From the cell containing the given text, extract its center point as (X, Y) coordinate. 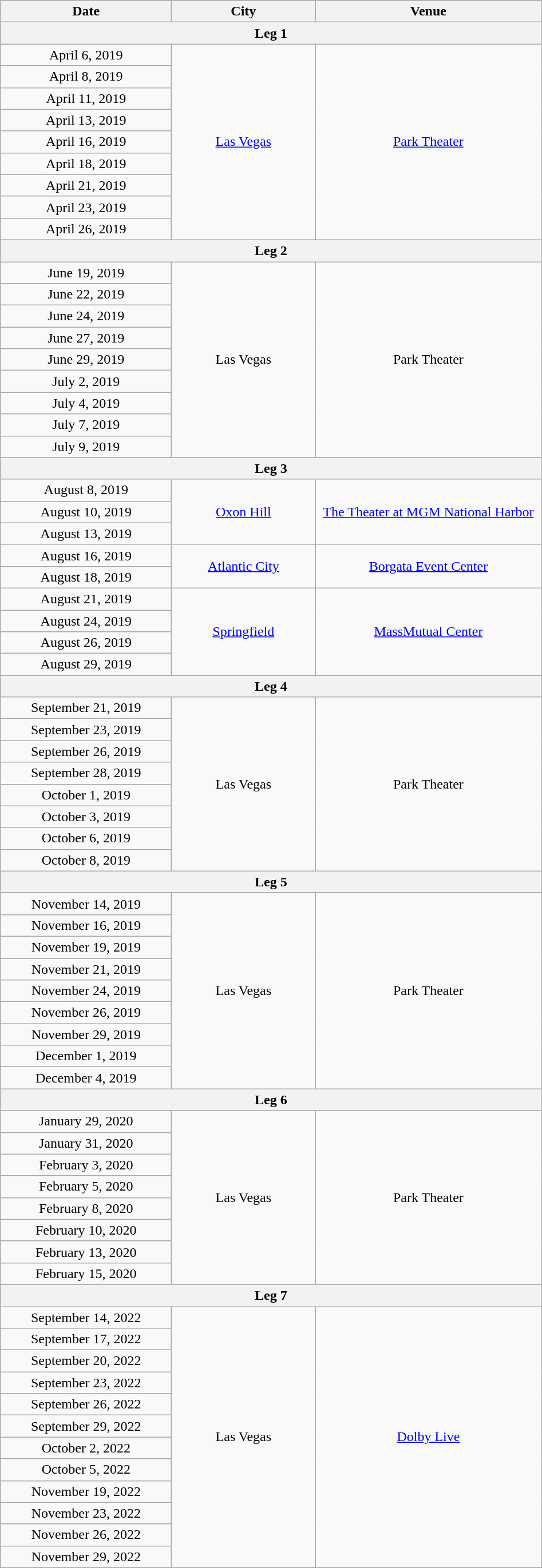
Atlantic City (244, 566)
Borgata Event Center (428, 566)
April 11, 2019 (86, 98)
January 29, 2020 (86, 1121)
February 13, 2020 (86, 1252)
November 29, 2022 (86, 1557)
Leg 2 (271, 250)
Leg 4 (271, 686)
November 16, 2019 (86, 925)
August 24, 2019 (86, 620)
December 1, 2019 (86, 1056)
February 15, 2020 (86, 1273)
June 24, 2019 (86, 316)
November 14, 2019 (86, 904)
Leg 1 (271, 33)
April 18, 2019 (86, 164)
April 13, 2019 (86, 120)
Dolby Live (428, 1436)
City (244, 11)
February 3, 2020 (86, 1165)
October 5, 2022 (86, 1470)
MassMutual Center (428, 631)
November 19, 2022 (86, 1491)
November 26, 2019 (86, 1013)
October 2, 2022 (86, 1448)
July 4, 2019 (86, 403)
November 21, 2019 (86, 969)
July 7, 2019 (86, 425)
June 29, 2019 (86, 360)
February 8, 2020 (86, 1208)
September 26, 2022 (86, 1404)
July 2, 2019 (86, 381)
Leg 7 (271, 1295)
September 23, 2019 (86, 730)
November 23, 2022 (86, 1513)
April 26, 2019 (86, 229)
February 10, 2020 (86, 1230)
August 26, 2019 (86, 643)
September 14, 2022 (86, 1317)
June 27, 2019 (86, 338)
Date (86, 11)
Leg 5 (271, 882)
October 1, 2019 (86, 795)
September 29, 2022 (86, 1426)
February 5, 2020 (86, 1187)
June 19, 2019 (86, 273)
June 22, 2019 (86, 295)
The Theater at MGM National Harbor (428, 512)
September 23, 2022 (86, 1383)
April 8, 2019 (86, 77)
October 3, 2019 (86, 817)
Venue (428, 11)
December 4, 2019 (86, 1078)
November 24, 2019 (86, 991)
August 8, 2019 (86, 490)
August 21, 2019 (86, 599)
August 16, 2019 (86, 555)
September 26, 2019 (86, 751)
Oxon Hill (244, 512)
November 26, 2022 (86, 1535)
August 18, 2019 (86, 577)
Springfield (244, 631)
November 29, 2019 (86, 1034)
July 9, 2019 (86, 447)
September 21, 2019 (86, 708)
April 21, 2019 (86, 185)
April 23, 2019 (86, 207)
September 17, 2022 (86, 1339)
November 19, 2019 (86, 947)
Leg 6 (271, 1100)
October 8, 2019 (86, 860)
April 16, 2019 (86, 142)
August 13, 2019 (86, 534)
January 31, 2020 (86, 1143)
August 29, 2019 (86, 664)
August 10, 2019 (86, 512)
September 28, 2019 (86, 773)
October 6, 2019 (86, 838)
Leg 3 (271, 468)
September 20, 2022 (86, 1361)
April 6, 2019 (86, 55)
